Return the (x, y) coordinate for the center point of the cell that contains the specified text.  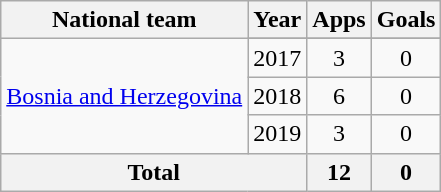
2019 (278, 134)
Bosnia and Herzegovina (124, 96)
12 (339, 172)
Goals (406, 20)
Year (278, 20)
2018 (278, 96)
6 (339, 96)
National team (124, 20)
Apps (339, 20)
Total (154, 172)
2017 (278, 58)
